Locate the cell with the specified text and output its [X, Y] center coordinate. 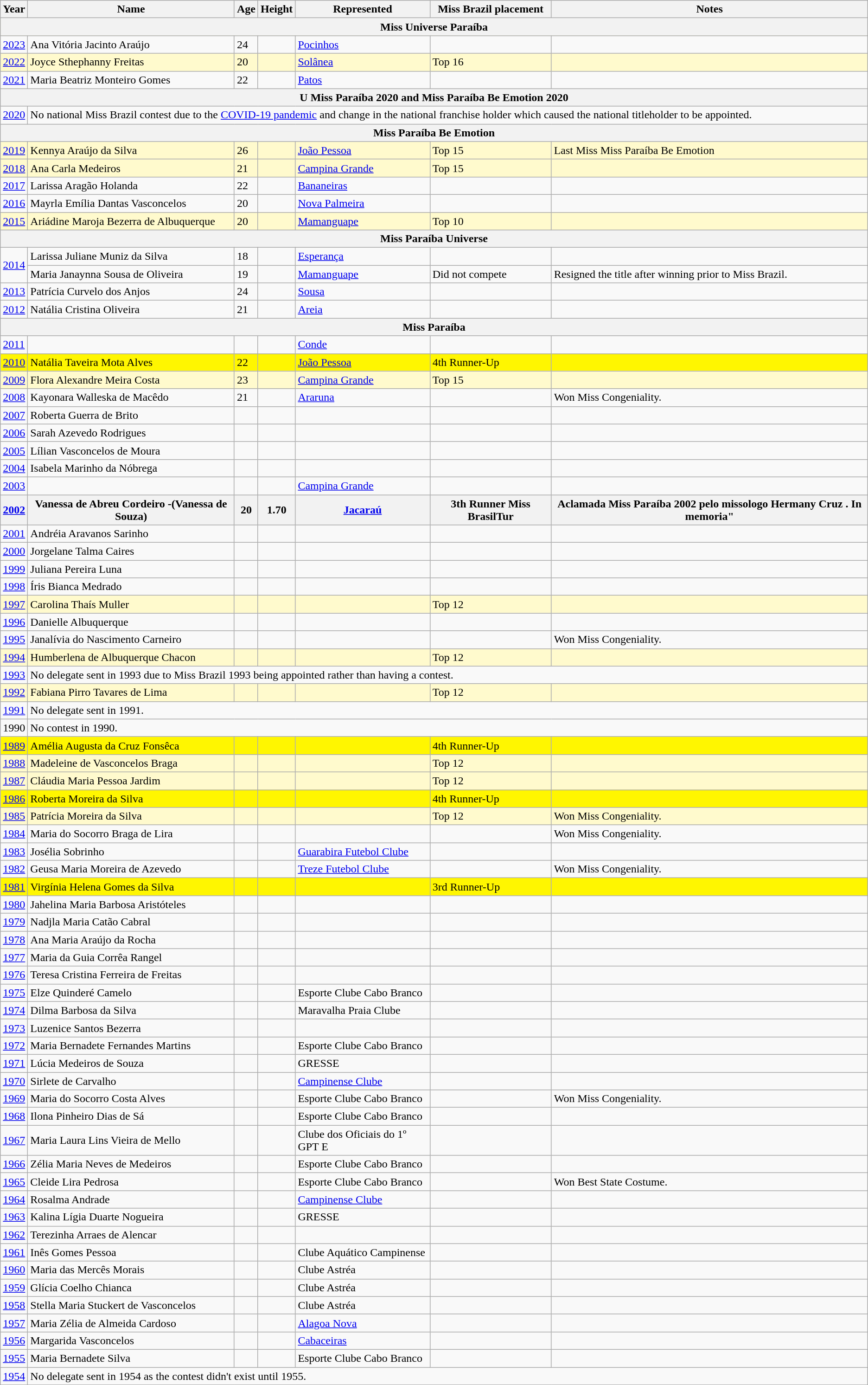
1963 [14, 1217]
Patrícia Curvelo dos Anjos [131, 292]
Cabaceiras [363, 1340]
1988 [14, 763]
Nova Palmeira [363, 203]
2017 [14, 186]
2001 [14, 534]
Age [246, 9]
1985 [14, 816]
Aclamada Miss Paraíba 2002 pelo missologo Hermany Cruz . In memoria" [709, 509]
Zélia Maria Neves de Medeiros [131, 1164]
2022 [14, 62]
Humberlena de Albuquerque Chacon [131, 657]
Treze Futebol Clube [363, 869]
Roberta Moreira da Silva [131, 798]
Maria Beatriz Monteiro Gomes [131, 80]
Resigned the title after winning prior to Miss Brazil. [709, 274]
Elze Quinderé Camelo [131, 993]
1.70 [276, 509]
Did not compete [491, 274]
26 [246, 150]
Ana Maria Araújo da Rocha [131, 940]
Represented [363, 9]
Notes [709, 9]
Íris Bianca Medrado [131, 587]
2004 [14, 468]
Maravalha Praia Clube [363, 1010]
No delegate sent in 1954 as the contest didn't exist until 1955. [448, 1376]
1966 [14, 1164]
No delegate sent in 1993 due to Miss Brazil 1993 being appointed rather than having a contest. [448, 675]
Maria Bernadete Silva [131, 1358]
2003 [14, 486]
Clube dos Oficiais do 1º GPT E [363, 1140]
Margarida Vasconcelos [131, 1340]
Maria Laura Lins Vieira de Mello [131, 1140]
Natália Taveira Mota Alves [131, 362]
2015 [14, 221]
Ana Vitória Jacinto Araújo [131, 45]
U Miss Paraíba 2020 and Miss Paraíba Be Emotion 2020 [434, 97]
1961 [14, 1252]
Patrícia Moreira da Silva [131, 816]
Inês Gomes Pessoa [131, 1252]
Maria Bernadete Fernandes Martins [131, 1045]
Sirlete de Carvalho [131, 1081]
Esperança [363, 256]
1955 [14, 1358]
Isabela Marinho da Nóbrega [131, 468]
2006 [14, 433]
1998 [14, 587]
Jahelina Maria Barbosa Aristóteles [131, 904]
1992 [14, 692]
1960 [14, 1270]
Stella Maria Stuckert de Vasconcelos [131, 1305]
2021 [14, 80]
Ana Carla Medeiros [131, 168]
1980 [14, 904]
1986 [14, 798]
3th Runner Miss BrasilTur [491, 509]
2012 [14, 309]
Name [131, 9]
Top 10 [491, 221]
1965 [14, 1182]
2010 [14, 362]
18 [246, 256]
1969 [14, 1099]
Madeleine de Vasconcelos Braga [131, 763]
2002 [14, 509]
Jorgelane Talma Caires [131, 551]
1982 [14, 869]
Maria das Mercês Morais [131, 1270]
1964 [14, 1199]
Mayrla Emília Dantas Vasconcelos [131, 203]
2013 [14, 292]
1984 [14, 834]
Miss Universe Paraíba [434, 27]
1973 [14, 1028]
1968 [14, 1116]
Solânea [363, 62]
Janalívia do Nascimento Carneiro [131, 640]
19 [246, 274]
2008 [14, 398]
Bananeiras [363, 186]
2009 [14, 380]
23 [246, 380]
Ilona Pinheiro Dias de Sá [131, 1116]
Carolina Thaís Muller [131, 604]
1958 [14, 1305]
Danielle Albuquerque [131, 622]
Miss Paraíba Be Emotion [434, 133]
1995 [14, 640]
2018 [14, 168]
1977 [14, 957]
2007 [14, 415]
Areia [363, 309]
2014 [14, 265]
Luzenice Santos Bezerra [131, 1028]
Araruna [363, 398]
2000 [14, 551]
Miss Brazil placement [491, 9]
Kennya Araújo da Silva [131, 150]
Height [276, 9]
Maria do Socorro Braga de Lira [131, 834]
Ariádine Maroja Bezerra de Albuquerque [131, 221]
Vanessa de Abreu Cordeiro -(Vanessa de Souza) [131, 509]
3rd Runner-Up [491, 887]
Year [14, 9]
Miss Paraíba Universe [434, 239]
Pocinhos [363, 45]
Clube Aquático Campinense [363, 1252]
Rosalma Andrade [131, 1199]
Guarabira Futebol Clube [363, 852]
Larissa Aragão Holanda [131, 186]
1997 [14, 604]
Maria Janaynna Sousa de Oliveira [131, 274]
Juliana Pereira Luna [131, 569]
Kayonara Walleska de Macêdo [131, 398]
Nadjla Maria Catão Cabral [131, 922]
2016 [14, 203]
2020 [14, 115]
Joyce Sthephanny Freitas [131, 62]
Glícia Coelho Chianca [131, 1288]
1993 [14, 675]
Geusa Maria Moreira de Azevedo [131, 869]
Cleide Lira Pedrosa [131, 1182]
Sousa [363, 292]
1983 [14, 852]
Cláudia Maria Pessoa Jardim [131, 781]
Larissa Juliane Muniz da Silva [131, 256]
1970 [14, 1081]
Conde [363, 345]
Lúcia Medeiros de Souza [131, 1063]
Amélia Augusta da Cruz Fonsêca [131, 745]
1959 [14, 1288]
Maria do Socorro Costa Alves [131, 1099]
1975 [14, 993]
Roberta Guerra de Brito [131, 415]
Jacaraú [363, 509]
1987 [14, 781]
Natália Cristina Oliveira [131, 309]
1989 [14, 745]
1991 [14, 710]
1981 [14, 887]
1962 [14, 1235]
Dilma Barbosa da Silva [131, 1010]
2019 [14, 150]
Miss Paraíba [434, 327]
2023 [14, 45]
1978 [14, 940]
2011 [14, 345]
Teresa Cristina Ferreira de Freitas [131, 975]
1971 [14, 1063]
Alagoa Nova [363, 1323]
1979 [14, 922]
Virgínia Helena Gomes da Silva [131, 887]
1974 [14, 1010]
1994 [14, 657]
Josélia Sobrinho [131, 852]
1972 [14, 1045]
1967 [14, 1140]
1954 [14, 1376]
1957 [14, 1323]
1990 [14, 728]
No contest in 1990. [448, 728]
Lílian Vasconcelos de Moura [131, 450]
Maria Zélia de Almeida Cardoso [131, 1323]
Maria da Guia Corrêa Rangel [131, 957]
Flora Alexandre Meira Costa [131, 380]
Terezinha Arraes de Alencar [131, 1235]
2005 [14, 450]
1976 [14, 975]
1999 [14, 569]
Fabiana Pirro Tavares de Lima [131, 692]
Andréia Aravanos Sarinho [131, 534]
1956 [14, 1340]
Won Best State Costume. [709, 1182]
No delegate sent in 1991. [448, 710]
Sarah Azevedo Rodrigues [131, 433]
Kalina Lígia Duarte Nogueira [131, 1217]
Patos [363, 80]
Last Miss Miss Paraíba Be Emotion [709, 150]
Top 16 [491, 62]
1996 [14, 622]
